Provide the (X, Y) coordinate of the cell's center where the given text is located.  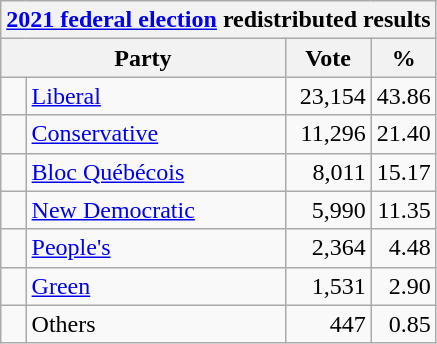
23,154 (328, 96)
People's (156, 248)
8,011 (328, 172)
2,364 (328, 248)
43.86 (404, 96)
Party (143, 58)
11,296 (328, 134)
Conservative (156, 134)
0.85 (404, 324)
5,990 (328, 210)
Vote (328, 58)
% (404, 58)
447 (328, 324)
Liberal (156, 96)
11.35 (404, 210)
Bloc Québécois (156, 172)
Green (156, 286)
Others (156, 324)
4.48 (404, 248)
2021 federal election redistributed results (218, 20)
New Democratic (156, 210)
1,531 (328, 286)
15.17 (404, 172)
21.40 (404, 134)
2.90 (404, 286)
